Determine the (x, y) coordinate at the center of the cell enclosing the given text.  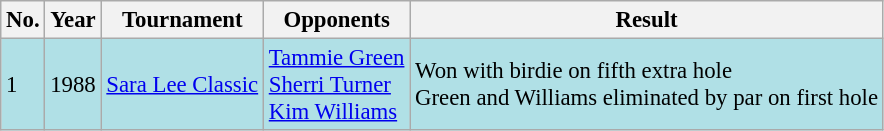
Opponents (336, 20)
1988 (73, 85)
Result (647, 20)
Year (73, 20)
1 (23, 85)
Tournament (182, 20)
Sara Lee Classic (182, 85)
Tammie Green Sherri Turner Kim Williams (336, 85)
No. (23, 20)
Won with birdie on fifth extra holeGreen and Williams eliminated by par on first hole (647, 85)
